Locate the cell with the specified text and output its (x, y) center coordinate. 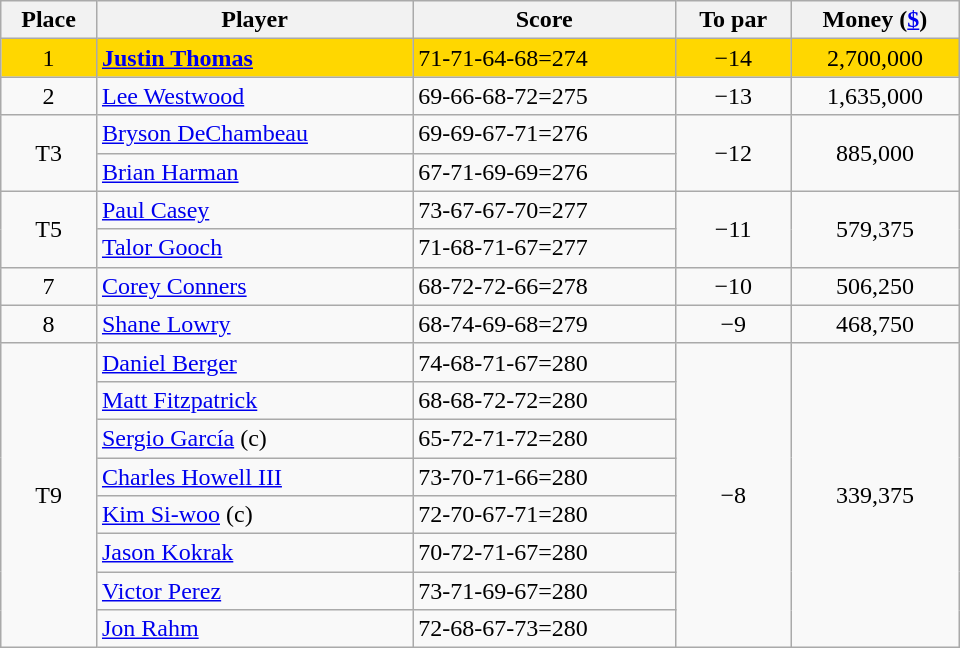
−13 (734, 96)
71-68-71-67=277 (544, 248)
68-68-72-72=280 (544, 400)
To par (734, 20)
Victor Perez (254, 591)
Money ($) (876, 20)
−12 (734, 153)
7 (49, 286)
−9 (734, 324)
Talor Gooch (254, 248)
339,375 (876, 495)
Jon Rahm (254, 629)
Jason Kokrak (254, 553)
Charles Howell III (254, 477)
Justin Thomas (254, 58)
1,635,000 (876, 96)
73-67-67-70=277 (544, 210)
70-72-71-67=280 (544, 553)
69-66-68-72=275 (544, 96)
1 (49, 58)
T5 (49, 229)
Daniel Berger (254, 362)
885,000 (876, 153)
Matt Fitzpatrick (254, 400)
Brian Harman (254, 172)
−11 (734, 229)
67-71-69-69=276 (544, 172)
Player (254, 20)
Corey Conners (254, 286)
2 (49, 96)
579,375 (876, 229)
2,700,000 (876, 58)
Kim Si-woo (c) (254, 515)
T9 (49, 495)
−8 (734, 495)
68-72-72-66=278 (544, 286)
Shane Lowry (254, 324)
69-69-67-71=276 (544, 134)
71-71-64-68=274 (544, 58)
−10 (734, 286)
8 (49, 324)
T3 (49, 153)
65-72-71-72=280 (544, 438)
468,750 (876, 324)
68-74-69-68=279 (544, 324)
Bryson DeChambeau (254, 134)
73-70-71-66=280 (544, 477)
506,250 (876, 286)
Lee Westwood (254, 96)
Sergio García (c) (254, 438)
72-70-67-71=280 (544, 515)
74-68-71-67=280 (544, 362)
Paul Casey (254, 210)
−14 (734, 58)
72-68-67-73=280 (544, 629)
73-71-69-67=280 (544, 591)
Place (49, 20)
Score (544, 20)
